Extract the (x, y) coordinate from the center of the cell holding the provided text.  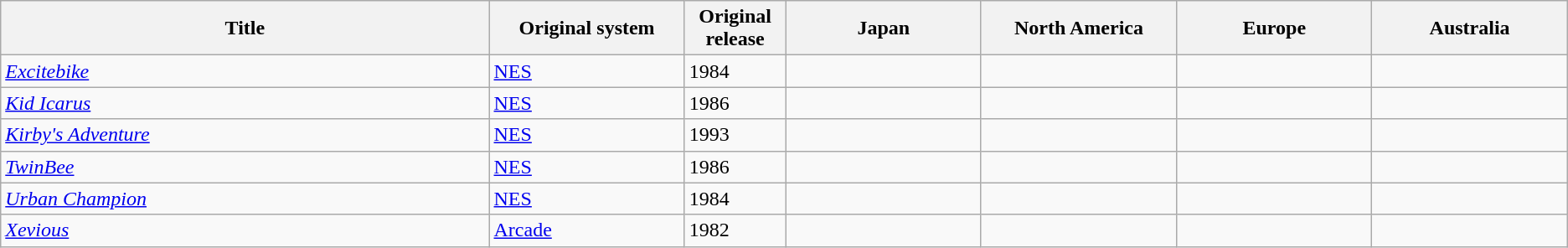
Xevious (245, 230)
Urban Champion (245, 199)
Japan (883, 28)
Arcade (586, 230)
Original release (735, 28)
Original system (586, 28)
Kirby's Adventure (245, 135)
1982 (735, 230)
Australia (1469, 28)
Kid Icarus (245, 103)
Excitebike (245, 71)
Title (245, 28)
TwinBee (245, 167)
North America (1079, 28)
Europe (1275, 28)
1993 (735, 135)
